Identify which cell holds the provided text, then report its (X, Y) central coordinate. 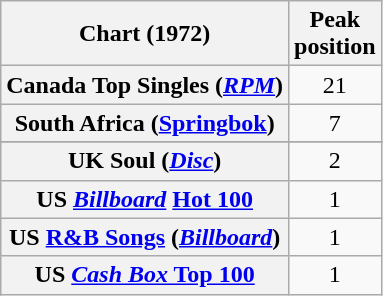
Peakposition (335, 34)
2 (335, 161)
US R&B Songs (Billboard) (145, 237)
UK Soul (Disc) (145, 161)
Canada Top Singles (RPM) (145, 85)
Chart (1972) (145, 34)
US Billboard Hot 100 (145, 199)
7 (335, 123)
South Africa (Springbok) (145, 123)
21 (335, 85)
US Cash Box Top 100 (145, 275)
